Determine the (X, Y) coordinate at the center of the cell enclosing the given text.  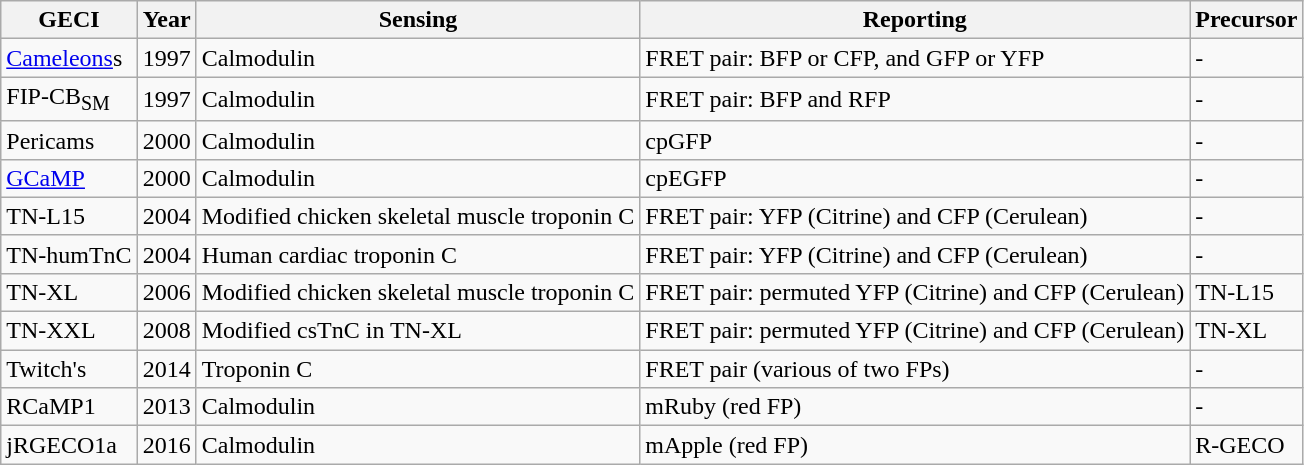
TN-XXL (69, 331)
Sensing (418, 20)
Human cardiac troponin C (418, 254)
Precursor (1246, 20)
GCaMP (69, 178)
2014 (166, 369)
jRGECO1a (69, 445)
2016 (166, 445)
Year (166, 20)
2008 (166, 331)
2006 (166, 292)
Modified csTnC in TN-XL (418, 331)
GECI (69, 20)
Twitch's (69, 369)
Pericams (69, 140)
FRET pair: BFP or CFP, and GFP or YFP (915, 58)
cpEGFP (915, 178)
FRET pair (various of two FPs) (915, 369)
FIP-CBSM (69, 99)
Reporting (915, 20)
mApple (red FP) (915, 445)
mRuby (red FP) (915, 407)
2013 (166, 407)
R-GECO (1246, 445)
Troponin C (418, 369)
TN-humTnC (69, 254)
FRET pair: BFP and RFP (915, 99)
RCaMP1 (69, 407)
cpGFP (915, 140)
Cameleonss (69, 58)
